Capture the cell that displays the provided text and extract its [x, y] central coordinate. 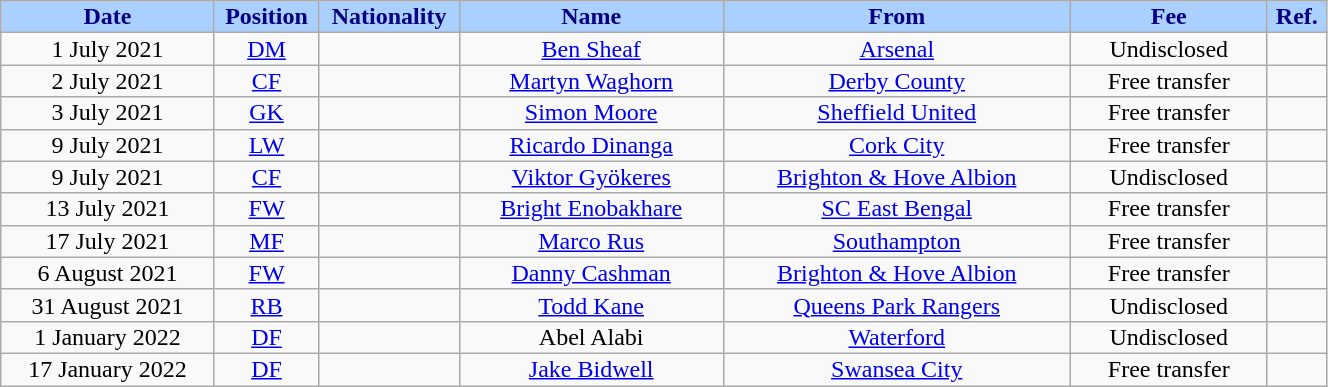
3 July 2021 [108, 113]
Danny Cashman [591, 273]
SC East Bengal [896, 209]
Marco Rus [591, 241]
Martyn Waghorn [591, 81]
LW [266, 145]
17 January 2022 [108, 369]
Southampton [896, 241]
DM [266, 49]
13 July 2021 [108, 209]
Ricardo Dinanga [591, 145]
Viktor Gyökeres [591, 177]
31 August 2021 [108, 305]
Bright Enobakhare [591, 209]
Waterford [896, 337]
Ref. [1296, 17]
Ben Sheaf [591, 49]
Abel Alabi [591, 337]
1 January 2022 [108, 337]
From [896, 17]
Sheffield United [896, 113]
Simon Moore [591, 113]
Position [266, 17]
6 August 2021 [108, 273]
Cork City [896, 145]
Queens Park Rangers [896, 305]
Nationality [389, 17]
RB [266, 305]
17 July 2021 [108, 241]
Name [591, 17]
Swansea City [896, 369]
GK [266, 113]
MF [266, 241]
Todd Kane [591, 305]
Derby County [896, 81]
Fee [1168, 17]
1 July 2021 [108, 49]
Jake Bidwell [591, 369]
Arsenal [896, 49]
Date [108, 17]
2 July 2021 [108, 81]
